Return the [X, Y] coordinate for the center point of the cell that contains the specified text.  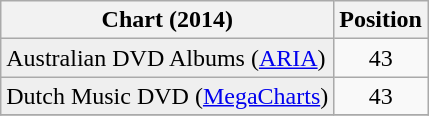
Australian DVD Albums (ARIA) [168, 58]
Dutch Music DVD (MegaCharts) [168, 96]
Position [381, 20]
Chart (2014) [168, 20]
